From the cell containing the given text, extract its center point as (x, y) coordinate. 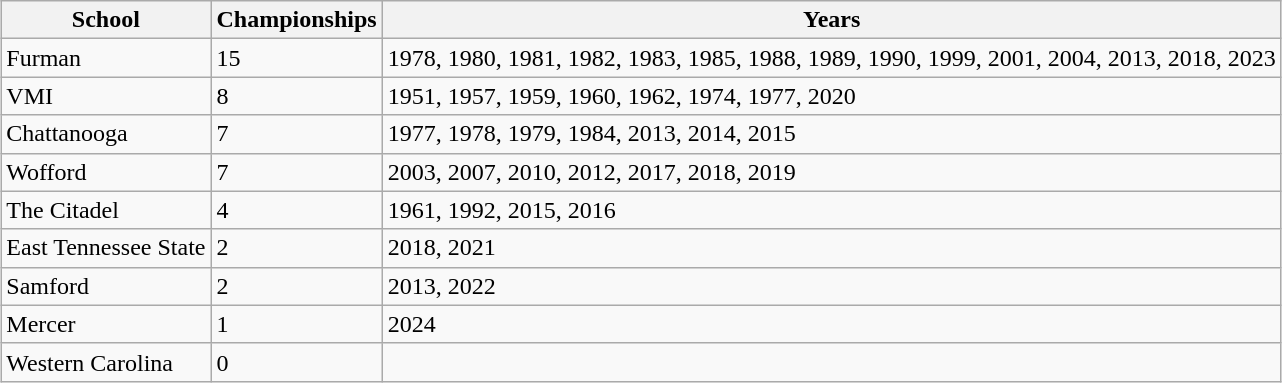
1978, 1980, 1981, 1982, 1983, 1985, 1988, 1989, 1990, 1999, 2001, 2004, 2013, 2018, 2023 (832, 58)
The Citadel (106, 210)
East Tennessee State (106, 248)
Western Carolina (106, 362)
2018, 2021 (832, 248)
2003, 2007, 2010, 2012, 2017, 2018, 2019 (832, 172)
1961, 1992, 2015, 2016 (832, 210)
Championships (296, 20)
VMI (106, 96)
2013, 2022 (832, 286)
4 (296, 210)
Mercer (106, 324)
School (106, 20)
Chattanooga (106, 134)
0 (296, 362)
1977, 1978, 1979, 1984, 2013, 2014, 2015 (832, 134)
15 (296, 58)
1 (296, 324)
Samford (106, 286)
8 (296, 96)
Wofford (106, 172)
1951, 1957, 1959, 1960, 1962, 1974, 1977, 2020 (832, 96)
Years (832, 20)
2024 (832, 324)
Furman (106, 58)
